Capture the cell that displays the provided text and extract its (X, Y) central coordinate. 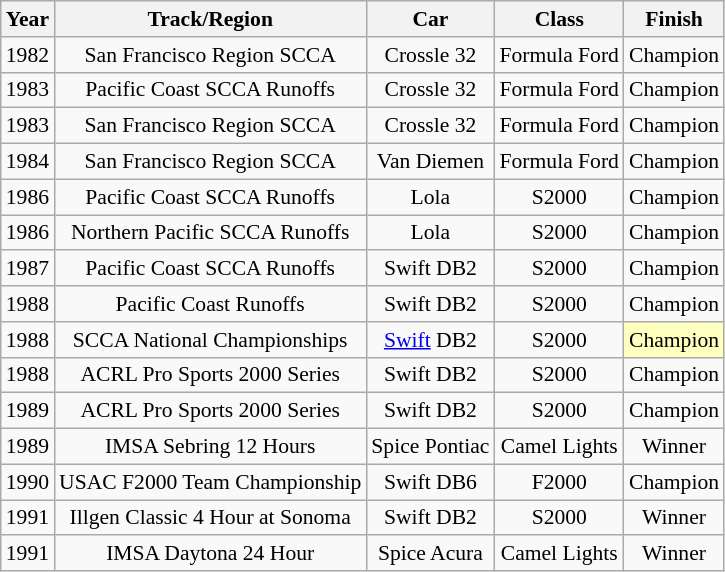
SCCA National Championships (210, 340)
1990 (28, 482)
Car (430, 19)
IMSA Sebring 12 Hours (210, 447)
1982 (28, 55)
Swift DB6 (430, 482)
Class (560, 19)
1987 (28, 269)
Pacific Coast Runoffs (210, 304)
IMSA Daytona 24 Hour (210, 554)
USAC F2000 Team Championship (210, 482)
Van Diemen (430, 162)
Illgen Classic 4 Hour at Sonoma (210, 518)
Spice Acura (430, 554)
F2000 (560, 482)
Track/Region (210, 19)
Spice Pontiac (430, 447)
1984 (28, 162)
Northern Pacific SCCA Runoffs (210, 233)
Finish (674, 19)
Year (28, 19)
